Provide the [X, Y] coordinate of the cell's center where the given text is located.  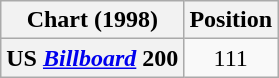
Position [231, 20]
US Billboard 200 [92, 58]
Chart (1998) [92, 20]
111 [231, 58]
